Provide the [x, y] coordinate of the cell's center where the given text is located.  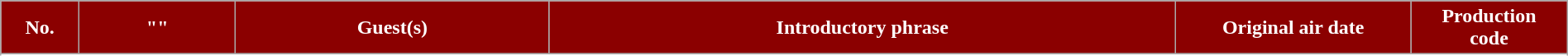
No. [40, 28]
"" [157, 28]
Guest(s) [392, 28]
Introductory phrase [863, 28]
Production code [1489, 28]
Original air date [1293, 28]
